Identify which cell holds the provided text, then report its (X, Y) central coordinate. 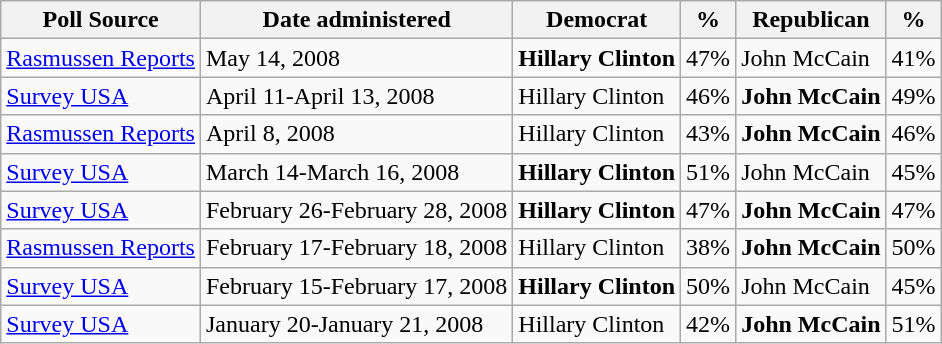
Democrat (597, 20)
Date administered (356, 20)
43% (708, 134)
Poll Source (101, 20)
May 14, 2008 (356, 58)
January 20-January 21, 2008 (356, 324)
Republican (811, 20)
February 26-February 28, 2008 (356, 210)
March 14-March 16, 2008 (356, 172)
February 17-February 18, 2008 (356, 248)
38% (708, 248)
49% (914, 96)
42% (708, 324)
April 11-April 13, 2008 (356, 96)
41% (914, 58)
April 8, 2008 (356, 134)
February 15-February 17, 2008 (356, 286)
